Output the (x, y) coordinate of the center of the cell containing the given text.  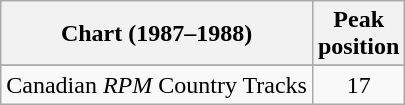
Chart (1987–1988) (157, 34)
17 (358, 85)
Peakposition (358, 34)
Canadian RPM Country Tracks (157, 85)
